Capture the cell that displays the provided text and extract its (x, y) central coordinate. 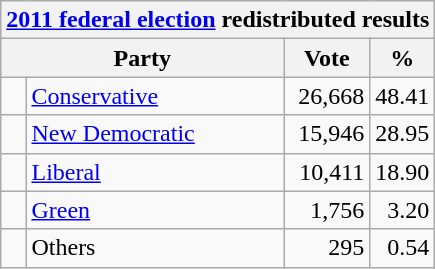
15,946 (327, 134)
295 (327, 248)
1,756 (327, 210)
3.20 (402, 210)
Vote (327, 58)
Liberal (155, 172)
Others (155, 248)
26,668 (327, 96)
28.95 (402, 134)
48.41 (402, 96)
10,411 (327, 172)
18.90 (402, 172)
0.54 (402, 248)
Conservative (155, 96)
New Democratic (155, 134)
% (402, 58)
Green (155, 210)
Party (142, 58)
2011 federal election redistributed results (218, 20)
